Determine the [X, Y] coordinate at the center of the cell enclosing the given text.  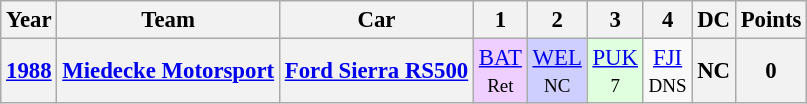
DC [714, 20]
NC [714, 72]
Team [168, 20]
Points [770, 20]
0 [770, 72]
Ford Sierra RS500 [376, 72]
Year [29, 20]
BATRet [501, 72]
1 [501, 20]
Car [376, 20]
WELNC [557, 72]
2 [557, 20]
Miedecke Motorsport [168, 72]
1988 [29, 72]
3 [615, 20]
FJIDNS [668, 72]
4 [668, 20]
PUK7 [615, 72]
